Search for the cell housing the specified text and yield its (x, y) center coordinate. 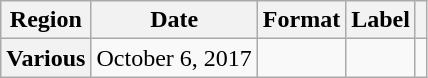
Label (381, 20)
Date (174, 20)
October 6, 2017 (174, 58)
Region (46, 20)
Various (46, 58)
Format (301, 20)
